From the cell containing the given text, extract its center point as [X, Y] coordinate. 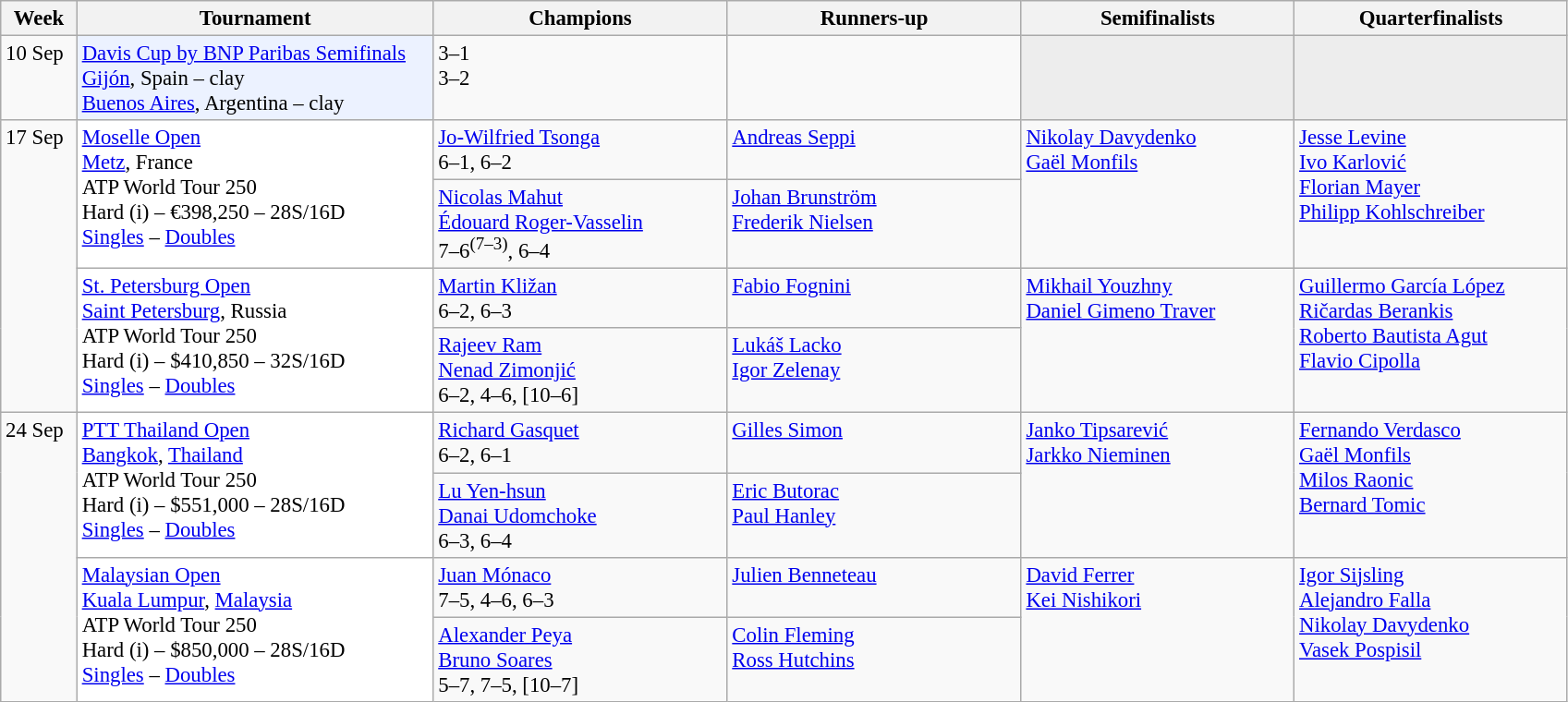
Quarterfinalists [1431, 18]
Juan Mónaco 7–5, 4–6, 6–3 [580, 587]
Runners-up [874, 18]
Martin Kližan 6–2, 6–3 [580, 299]
10 Sep [39, 79]
St. Petersburg Open Saint Petersburg, RussiaATP World Tour 250Hard (i) – $410,850 – 32S/16DSingles – Doubles [255, 341]
David Ferrer Kei Nishikori [1158, 629]
Janko Tipsarević Jarkko Nieminen [1158, 485]
Semifinalists [1158, 18]
Johan Brunström Frederik Nielsen [874, 224]
Lukáš Lacko Igor Zelenay [874, 371]
Fernando Verdasco Gaël Monfils Milos Raonic Bernard Tomic [1431, 485]
Jesse Levine Ivo Karlović Florian Mayer Philipp Kohlschreiber [1431, 194]
Week [39, 18]
Julien Benneteau [874, 587]
Igor Sijsling Alejandro Falla Nikolay Davydenko Vasek Pospisil [1431, 629]
17 Sep [39, 266]
Gilles Simon [874, 443]
Nicolas Mahut Édouard Roger-Vasselin7–6(7–3), 6–4 [580, 224]
Moselle Open Metz, FranceATP World Tour 250Hard (i) – €398,250 – 28S/16DSingles – Doubles [255, 194]
24 Sep [39, 557]
Rajeev Ram Nenad Zimonjić 6–2, 4–6, [10–6] [580, 371]
Tournament [255, 18]
Colin Fleming Ross Hutchins [874, 660]
Lu Yen-hsun Danai Udomchoke 6–3, 6–4 [580, 515]
Alexander Peya Bruno Soares 5–7, 7–5, [10–7] [580, 660]
Mikhail Youzhny Daniel Gimeno Traver [1158, 341]
Andreas Seppi [874, 150]
Nikolay Davydenko Gaël Monfils [1158, 194]
Davis Cup by BNP Paribas Semifinals Gijón, Spain – clay Buenos Aires, Argentina – clay [255, 79]
Guillermo García López Ričardas Berankis Roberto Bautista Agut Flavio Cipolla [1431, 341]
Fabio Fognini [874, 299]
Eric Butorac Paul Hanley [874, 515]
PTT Thailand Open Bangkok, ThailandATP World Tour 250Hard (i) – $551,000 – 28S/16DSingles – Doubles [255, 485]
Malaysian Open Kuala Lumpur, MalaysiaATP World Tour 250Hard (i) – $850,000 – 28S/16DSingles – Doubles [255, 629]
3–1 3–2 [580, 79]
Richard Gasquet 6–2, 6–1 [580, 443]
Champions [580, 18]
Jo-Wilfried Tsonga 6–1, 6–2 [580, 150]
